Scan for the cell matching the given text and deliver its [x, y] coordinate at center. 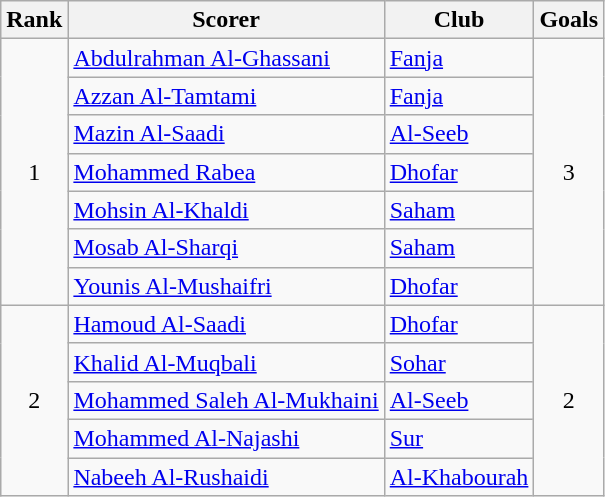
Sohar [459, 362]
Hamoud Al-Saadi [226, 324]
Al-Khabourah [459, 477]
Scorer [226, 20]
Goals [569, 20]
1 [34, 172]
Khalid Al-Muqbali [226, 362]
Mazin Al-Saadi [226, 134]
3 [569, 172]
Younis Al-Mushaifri [226, 286]
Mohammed Al-Najashi [226, 438]
Mohammed Rabea [226, 172]
Azzan Al-Tamtami [226, 96]
Club [459, 20]
Sur [459, 438]
Rank [34, 20]
Nabeeh Al-Rushaidi [226, 477]
Mohsin Al-Khaldi [226, 210]
Abdulrahman Al-Ghassani [226, 58]
Mosab Al-Sharqi [226, 248]
Mohammed Saleh Al-Mukhaini [226, 400]
